From the cell containing the given text, extract its center point as [X, Y] coordinate. 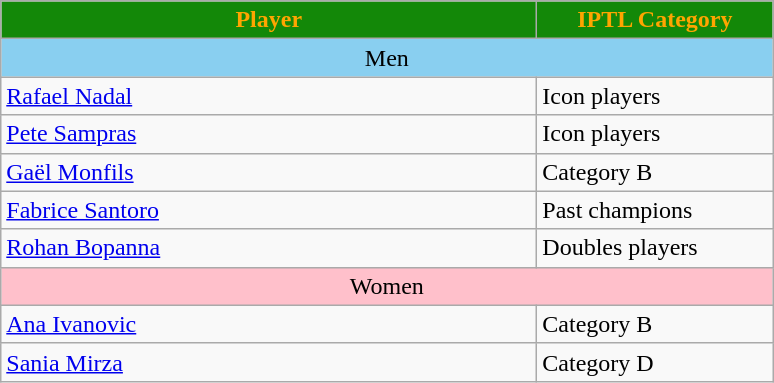
Men [387, 58]
Rohan Bopanna [269, 248]
Category D [655, 362]
Player [269, 20]
Ana Ivanovic [269, 324]
Rafael Nadal [269, 96]
Doubles players [655, 248]
Pete Sampras [269, 134]
Past champions [655, 210]
Gaël Monfils [269, 172]
Fabrice Santoro [269, 210]
Sania Mirza [269, 362]
Women [387, 286]
IPTL Category [655, 20]
